Output the (x, y) coordinate of the center of the cell containing the given text.  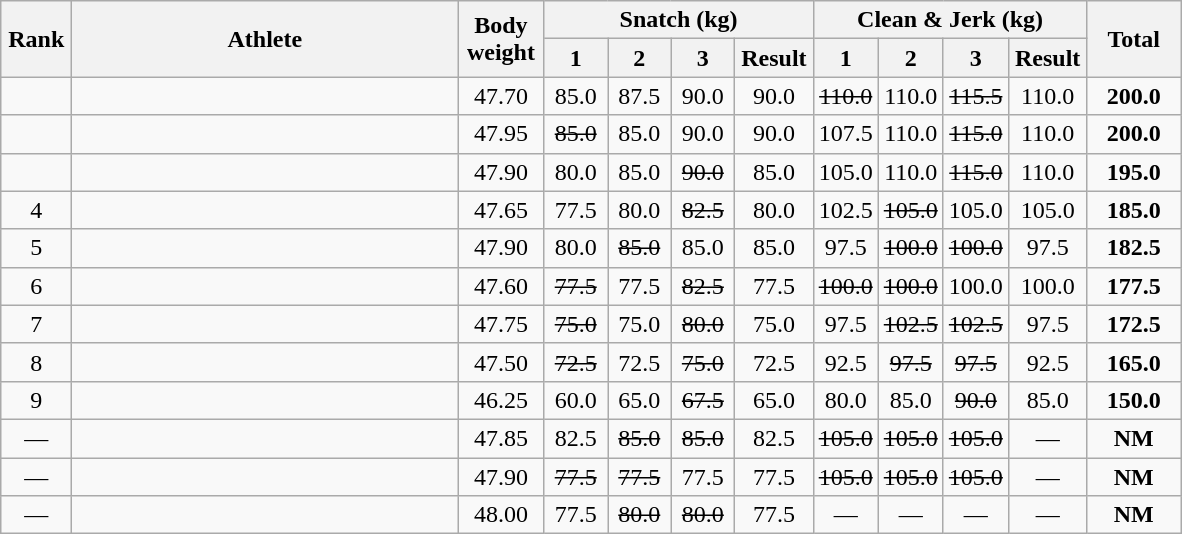
195.0 (1134, 172)
87.5 (640, 96)
Total (1134, 39)
5 (36, 248)
Snatch (kg) (678, 20)
115.5 (976, 96)
165.0 (1134, 362)
47.60 (501, 286)
182.5 (1134, 248)
Body weight (501, 39)
47.65 (501, 210)
47.50 (501, 362)
48.00 (501, 515)
9 (36, 400)
67.5 (703, 400)
47.70 (501, 96)
8 (36, 362)
172.5 (1134, 324)
107.5 (846, 134)
185.0 (1134, 210)
60.0 (576, 400)
6 (36, 286)
Clean & Jerk (kg) (950, 20)
150.0 (1134, 400)
7 (36, 324)
4 (36, 210)
177.5 (1134, 286)
47.85 (501, 438)
47.75 (501, 324)
Rank (36, 39)
Athlete (265, 39)
46.25 (501, 400)
47.95 (501, 134)
